Scan for the cell matching the given text and deliver its [x, y] coordinate at center. 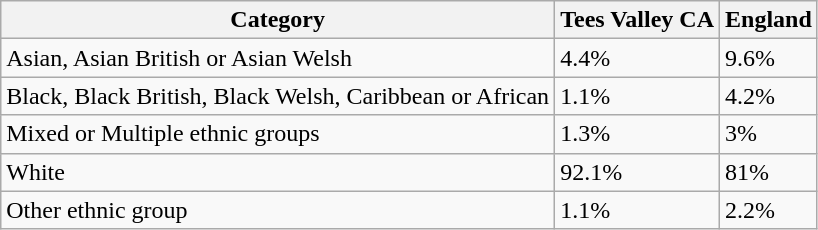
4.4% [638, 58]
England [769, 20]
Tees Valley CA [638, 20]
2.2% [769, 210]
9.6% [769, 58]
White [278, 172]
Asian, Asian British or Asian Welsh [278, 58]
Category [278, 20]
3% [769, 134]
92.1% [638, 172]
81% [769, 172]
4.2% [769, 96]
Mixed or Multiple ethnic groups [278, 134]
Other ethnic group [278, 210]
Black, Black British, Black Welsh, Caribbean or African [278, 96]
1.3% [638, 134]
